Return (x, y) of the center of cell containing provided text 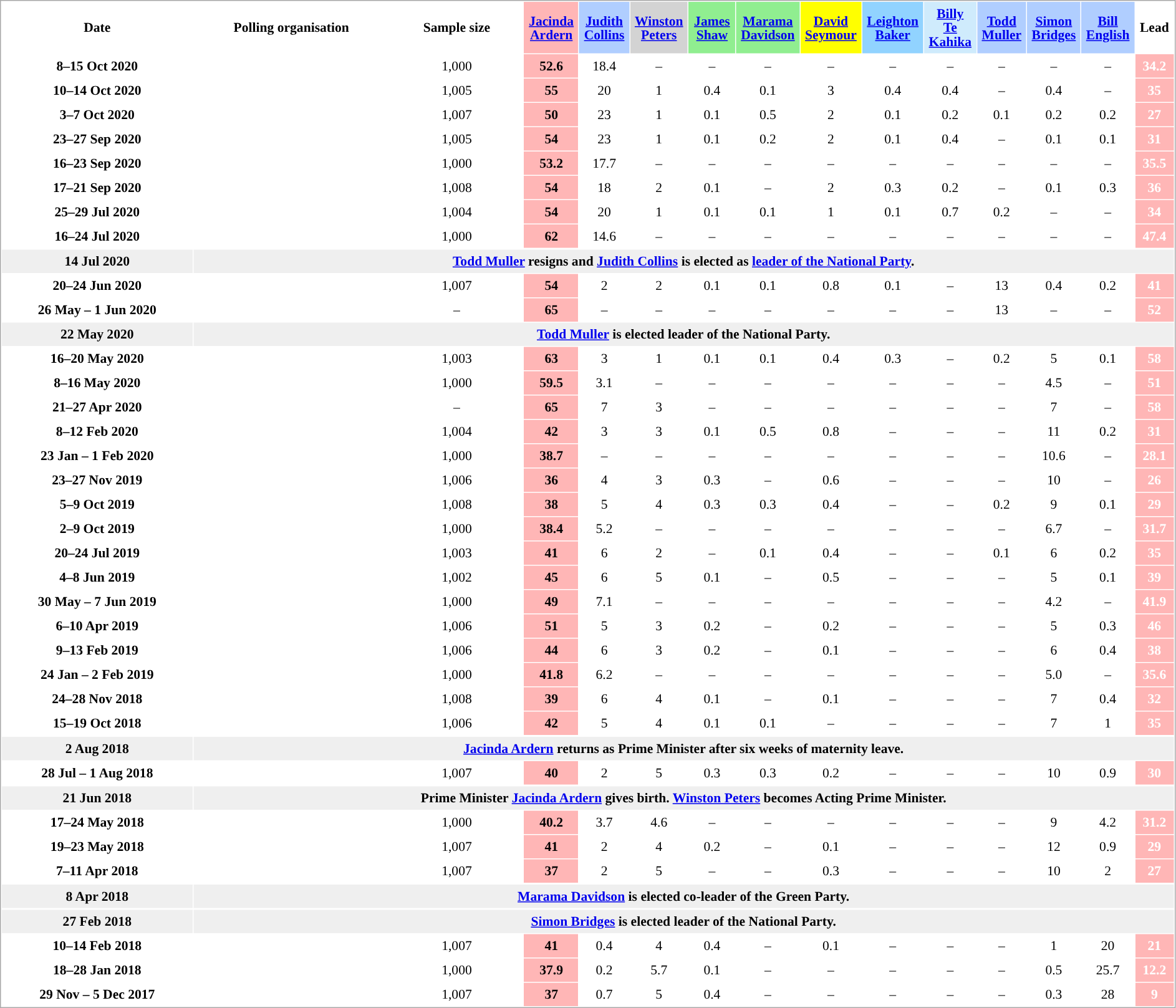
2 Aug 2018 (97, 749)
19–23 May 2018 (97, 847)
4.5 (1054, 383)
5.0 (1054, 675)
35.5 (1154, 163)
5–9 Oct 2019 (97, 504)
3.1 (604, 383)
Prime Minister Jacinda Ardern gives birth. Winston Peters becomes Acting Prime Minister. (683, 799)
Simon Bridges is elected leader of the National Party. (683, 922)
16–24 Jul 2020 (97, 236)
31.2 (1154, 822)
23–27 Nov 2019 (97, 481)
17–24 May 2018 (97, 822)
14 Jul 2020 (97, 261)
6.2 (604, 675)
32 (1154, 699)
Todd Muller is elected leader of the National Party. (683, 335)
21 (1154, 946)
4.6 (658, 822)
3–7 Oct 2020 (97, 115)
Winston Peters (658, 27)
63 (551, 358)
23 Jan – 1 Feb 2020 (97, 456)
Polling organisation (291, 27)
49 (551, 602)
10–14 Feb 2018 (97, 946)
55 (551, 90)
47.4 (1154, 236)
34 (1154, 212)
50 (551, 115)
31.7 (1154, 529)
26 May – 1 Jun 2020 (97, 310)
46 (1154, 626)
27 Feb 2018 (97, 922)
53.2 (551, 163)
29 Nov – 5 Dec 2017 (97, 994)
18–28 Jan 2018 (97, 971)
21 Jun 2018 (97, 799)
41.8 (551, 675)
16–20 May 2020 (97, 358)
4–8 Jun 2019 (97, 578)
Date (97, 27)
44 (551, 650)
Simon Bridges (1054, 27)
16–23 Sep 2020 (97, 163)
17.7 (604, 163)
12 (1054, 847)
41.9 (1154, 602)
45 (551, 578)
6.7 (1054, 529)
28 Jul – 1 Aug 2018 (97, 773)
6–10 Apr 2019 (97, 626)
22 May 2020 (97, 335)
Leighton Baker (893, 27)
7.1 (604, 602)
40.2 (551, 822)
David Seymour (831, 27)
5.7 (658, 971)
10.6 (1054, 456)
Bill English (1107, 27)
Todd Muller resigns and Judith Collins is elected as leader of the National Party. (683, 261)
Jacinda Ardern (551, 27)
34.2 (1154, 66)
Jacinda Ardern returns as Prime Minister after six weeks of maternity leave. (683, 749)
Lead (1154, 27)
18 (604, 188)
11 (1054, 432)
Judith Collins (604, 27)
38.7 (551, 456)
38.4 (551, 529)
28.1 (1154, 456)
Sample size (456, 27)
23–27 Sep 2020 (97, 139)
12.2 (1154, 971)
10–14 Oct 2020 (97, 90)
28 (1107, 994)
21–27 Apr 2020 (97, 407)
James Shaw (712, 27)
8–16 May 2020 (97, 383)
25.7 (1107, 971)
20–24 Jul 2019 (97, 553)
15–19 Oct 2018 (97, 724)
17–21 Sep 2020 (97, 188)
59.5 (551, 383)
5.2 (604, 529)
52 (1154, 310)
40 (551, 773)
8 Apr 2018 (97, 896)
35.6 (1154, 675)
62 (551, 236)
7–11 Apr 2018 (97, 871)
25–29 Jul 2020 (97, 212)
30 May – 7 Jun 2019 (97, 602)
0.6 (831, 481)
9–13 Feb 2019 (97, 650)
Marama Davidson is elected co-leader of the Green Party. (683, 896)
26 (1154, 481)
8–12 Feb 2020 (97, 432)
3.7 (604, 822)
37.9 (551, 971)
24 Jan – 2 Feb 2019 (97, 675)
Marama Davidson (768, 27)
20–24 Jun 2020 (97, 286)
2–9 Oct 2019 (97, 529)
14.6 (604, 236)
8–15 Oct 2020 (97, 66)
24–28 Nov 2018 (97, 699)
52.6 (551, 66)
18.4 (604, 66)
30 (1154, 773)
Billy Te Kahika (950, 27)
1,002 (456, 578)
Todd Muller (1001, 27)
